Extract the (x, y) coordinate from the center of the cell holding the provided text.  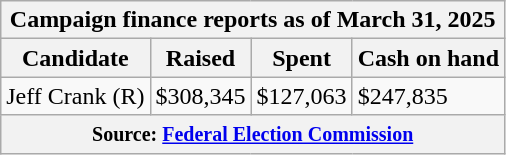
Raised (200, 58)
Candidate (76, 58)
Jeff Crank (R) (76, 96)
$308,345 (200, 96)
Cash on hand (428, 58)
$247,835 (428, 96)
Spent (302, 58)
$127,063 (302, 96)
Source: Federal Election Commission (253, 134)
Campaign finance reports as of March 31, 2025 (253, 20)
